Capture the cell that displays the provided text and extract its [X, Y] central coordinate. 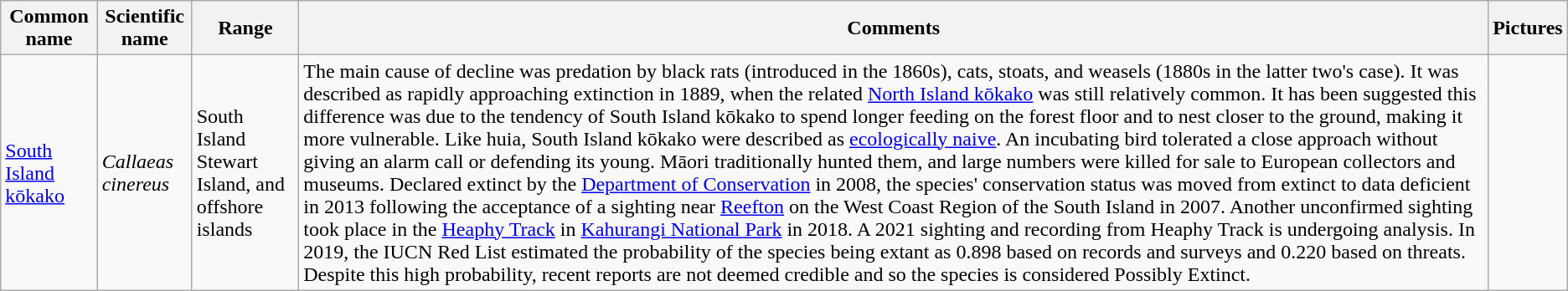
Scientific name [144, 28]
South Island Stewart Island, and offshore islands [245, 172]
Range [245, 28]
Comments [894, 28]
Common name [49, 28]
Callaeas cinereus [144, 172]
South Island kōkako [49, 172]
Pictures [1528, 28]
